Capture the cell that displays the provided text and extract its [x, y] central coordinate. 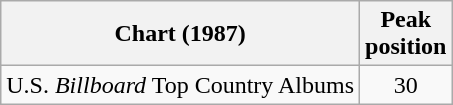
Chart (1987) [180, 34]
U.S. Billboard Top Country Albums [180, 85]
30 [406, 85]
Peakposition [406, 34]
